For the text-containing cell, return its midpoint in [x, y] coordinate format. 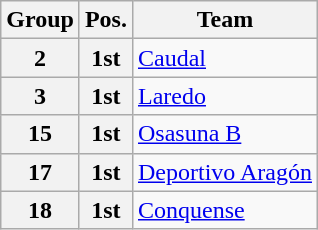
3 [40, 96]
Conquense [224, 210]
Group [40, 20]
15 [40, 134]
Caudal [224, 58]
Laredo [224, 96]
17 [40, 172]
2 [40, 58]
18 [40, 210]
Deportivo Aragón [224, 172]
Osasuna B [224, 134]
Team [224, 20]
Pos. [106, 20]
